Identify which cell holds the provided text, then report its (X, Y) central coordinate. 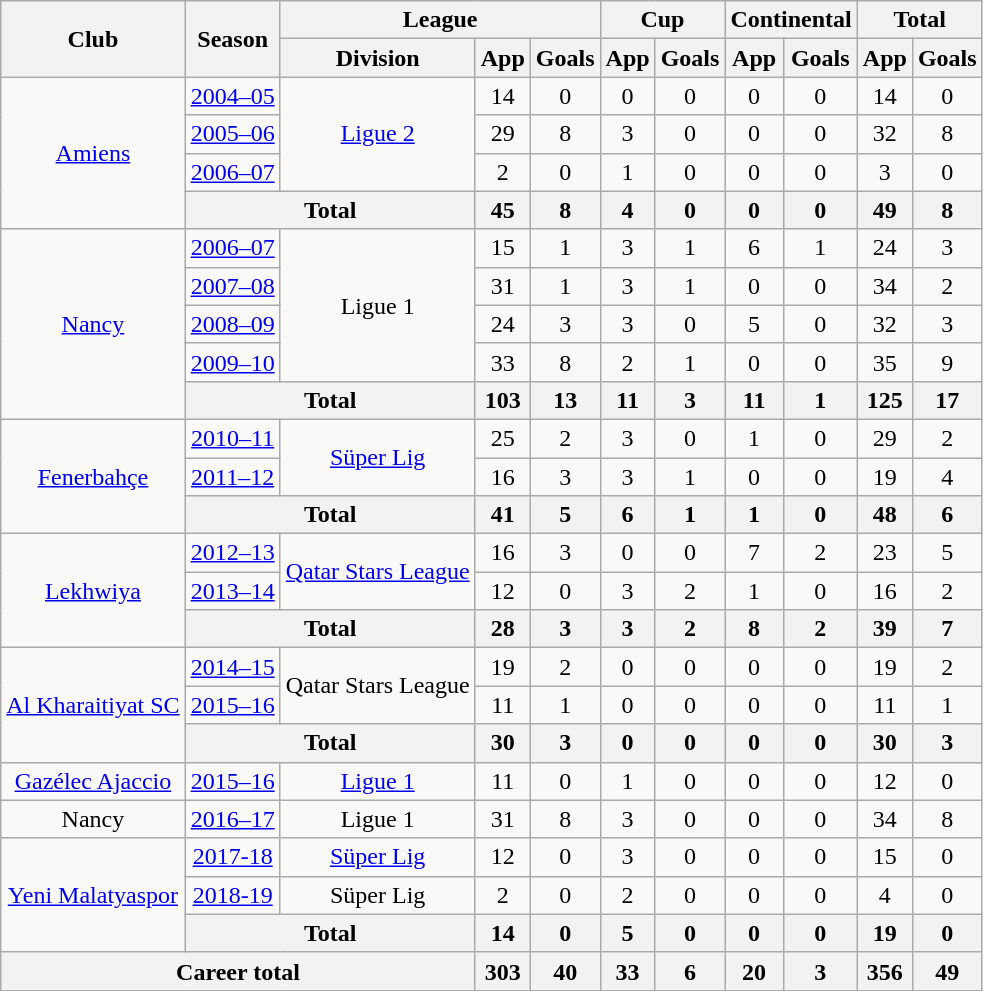
2013–14 (232, 591)
2008–09 (232, 324)
Continental (791, 20)
28 (502, 629)
13 (565, 400)
2004–05 (232, 96)
23 (884, 553)
Ligue 2 (378, 134)
2009–10 (232, 362)
2012–13 (232, 553)
2017-18 (232, 857)
League (440, 20)
2018-19 (232, 895)
2005–06 (232, 134)
39 (884, 629)
41 (502, 515)
40 (565, 971)
Al Kharaitiyat SC (93, 705)
17 (947, 400)
Club (93, 39)
Yeni Malatyaspor (93, 895)
Gazélec Ajaccio (93, 781)
Fenerbahçe (93, 476)
48 (884, 515)
Season (232, 39)
103 (502, 400)
9 (947, 362)
45 (502, 210)
25 (502, 438)
Cup (662, 20)
2016–17 (232, 819)
303 (502, 971)
2007–08 (232, 286)
2010–11 (232, 438)
2014–15 (232, 667)
125 (884, 400)
356 (884, 971)
Division (378, 58)
35 (884, 362)
Career total (238, 971)
Amiens (93, 153)
20 (754, 971)
Lekhwiya (93, 591)
2011–12 (232, 477)
